Return [x, y] of the center of cell containing provided text 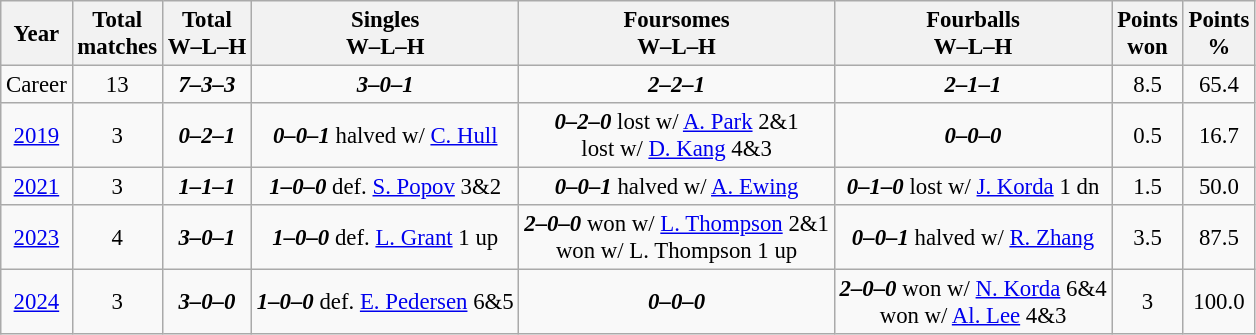
3–0–0 [206, 302]
13 [117, 85]
3.5 [1148, 238]
Pointswon [1148, 34]
0–0–1 halved w/ R. Zhang [973, 238]
8.5 [1148, 85]
0–2–0 lost w/ A. Park 2&1 lost w/ D. Kang 4&3 [676, 136]
1.5 [1148, 187]
Points% [1218, 34]
0.5 [1148, 136]
0–0–1 halved w/ A. Ewing [676, 187]
SinglesW–L–H [385, 34]
TotalW–L–H [206, 34]
1–1–1 [206, 187]
2–2–1 [676, 85]
4 [117, 238]
0–1–0 lost w/ J. Korda 1 dn [973, 187]
16.7 [1218, 136]
1–0–0 def. L. Grant 1 up [385, 238]
1–0–0 def. S. Popov 3&2 [385, 187]
Career [36, 85]
2–0–0 won w/ L. Thompson 2&1 won w/ L. Thompson 1 up [676, 238]
Year [36, 34]
65.4 [1218, 85]
2019 [36, 136]
50.0 [1218, 187]
0–2–1 [206, 136]
2024 [36, 302]
7–3–3 [206, 85]
2023 [36, 238]
100.0 [1218, 302]
2–1–1 [973, 85]
FourballsW–L–H [973, 34]
0–0–1 halved w/ C. Hull [385, 136]
FoursomesW–L–H [676, 34]
87.5 [1218, 238]
2–0–0 won w/ N. Korda 6&4won w/ Al. Lee 4&3 [973, 302]
2021 [36, 187]
1–0–0 def. E. Pedersen 6&5 [385, 302]
Totalmatches [117, 34]
